Detect which cell encompasses the target text, then output its [x, y] center coordinate. 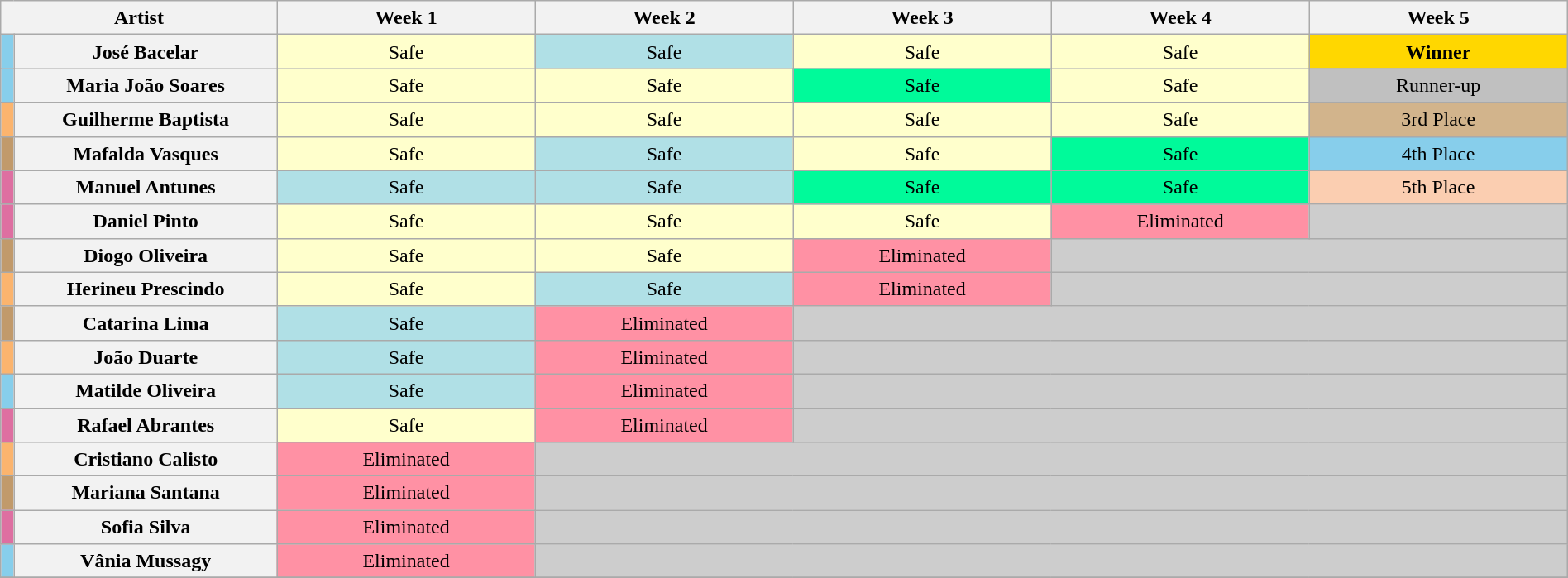
Runner-up [1438, 86]
Diogo Oliveira [146, 255]
Winner [1438, 51]
Sofia Silva [146, 528]
Herineu Prescindo [146, 289]
Week 1 [406, 18]
3rd Place [1438, 119]
Maria João Soares [146, 86]
4th Place [1438, 154]
Catarina Lima [146, 322]
Manuel Antunes [146, 187]
Week 5 [1438, 18]
Vânia Mussagy [146, 561]
Week 2 [664, 18]
Cristiano Calisto [146, 460]
João Duarte [146, 357]
Daniel Pinto [146, 222]
Rafael Abrantes [146, 425]
Guilherme Baptista [146, 119]
Mafalda Vasques [146, 154]
José Bacelar [146, 51]
Artist [139, 18]
5th Place [1438, 187]
Mariana Santana [146, 493]
Matilde Oliveira [146, 390]
Week 4 [1180, 18]
Week 3 [922, 18]
